Capture the cell that displays the provided text and extract its (X, Y) central coordinate. 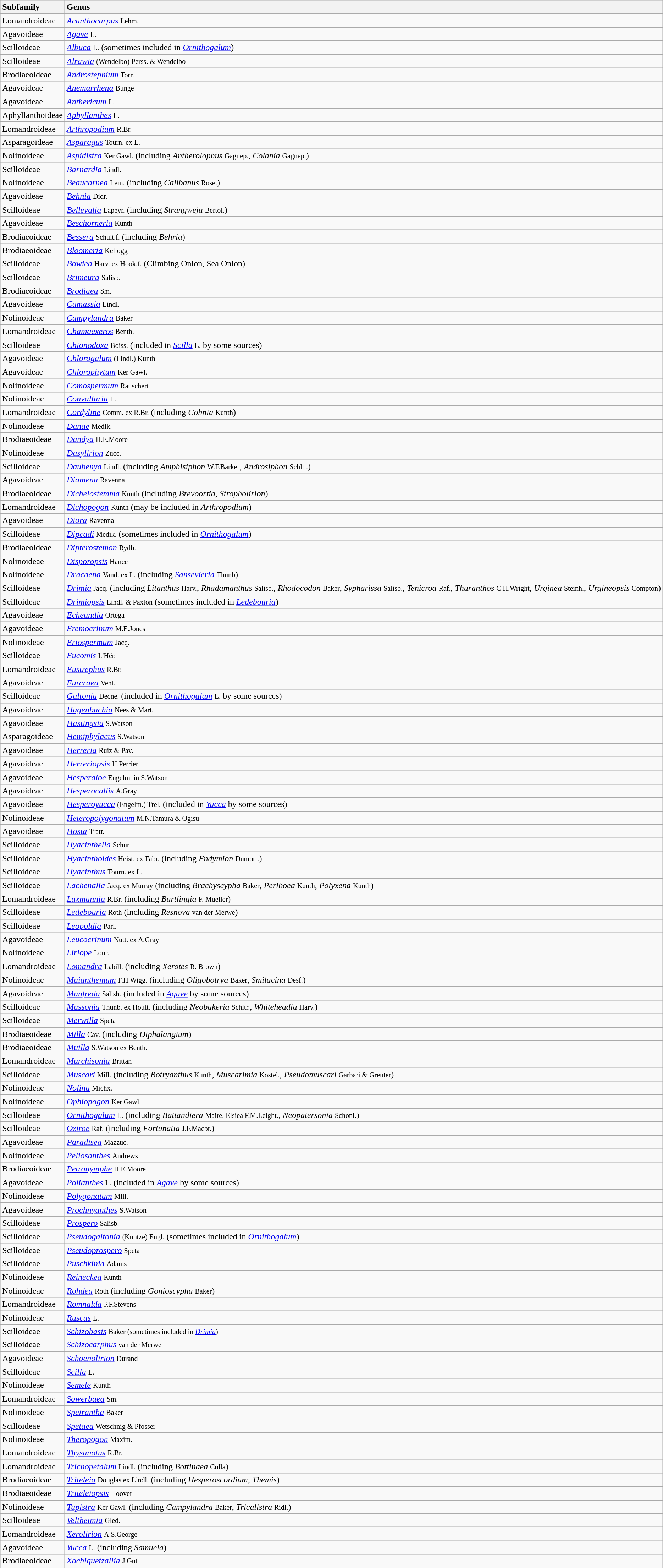
Peliosanthes Andrews (364, 1155)
Semele Kunth (364, 1385)
Leucocrinum Nutt. ex A.Gray (364, 939)
Subfamily (33, 7)
Xochiquetzallia J.Gut (364, 1561)
Hastingsia S.Watson (364, 723)
Eucomis L'Hér. (364, 656)
Albuca L. (sometimes included in Ornithogalum) (364, 48)
Bloomeria Kellogg (364, 250)
Oziroe Raf. (including Fortunatia J.F.Macbr.) (364, 1129)
Bessera Schult.f. (including Behria) (364, 237)
Androstephium Torr. (364, 75)
Agave L. (364, 34)
Eustrephus R.Br. (364, 669)
Hesperocallis A.Gray (364, 791)
Dichelostemma Kunth (including Brevoortia, Stropholirion) (364, 493)
Schizobasis Baker (sometimes included in Drimia) (364, 1331)
Muilla S.Watson ex Benth. (364, 1048)
Pseudogaltonia (Kuntze) Engl. (sometimes included in Ornithogalum) (364, 1236)
Acanthocarpus Lehm. (364, 21)
Cordyline Comm. ex R.Br. (including Cohnia Kunth) (364, 413)
Veltheimia Gled. (364, 1520)
Drimiopsis Lindl. & Paxton (sometimes included in Ledebouria) (364, 602)
Galtonia Decne. (included in Ornithogalum L. by some sources) (364, 696)
Hyacinthus Tourn. ex L. (364, 872)
Daubenya Lindl. (including Amphisiphon W.F.Barker, Androsiphon Schltr.) (364, 466)
Genus (364, 7)
Eriospermum Jacq. (364, 642)
Camassia Lindl. (364, 304)
Merwilla Speta (364, 1020)
Prospero Salisb. (364, 1223)
Bowiea Harv. ex Hook.f. (Climbing Onion, Sea Onion) (364, 264)
Heteropolygonatum M.N.Tamura & Ogisu (364, 818)
Liriope Lour. (364, 953)
Aphyllanthes L. (364, 115)
Ruscus L. (364, 1318)
Theropogon Maxim. (364, 1439)
Chlorophytum Ker Gawl. (364, 372)
Hagenbachia Nees & Mart. (364, 710)
Massonia Thunb. ex Houtt. (including Neobakeria Schltr., Whiteheadia Harv.) (364, 1007)
Lomandra Labill. (including Xerotes R. Brown) (364, 966)
Anthericum L. (364, 102)
Chamaexeros Benth. (364, 331)
Polianthes L. (included in Agave by some sources) (364, 1182)
Nolina Michx. (364, 1088)
Prochnyanthes S.Watson (364, 1209)
Schizocarphus van der Merwe (364, 1345)
Tupistra Ker Gawl. (including Campylandra Baker, Tricalistra Ridl.) (364, 1507)
Echeandia Ortega (364, 615)
Hesperoyucca (Engelm.) Trel. (included in Yucca by some sources) (364, 804)
Petronymphe H.E.Moore (364, 1169)
Asparagus Tourn. ex L. (364, 142)
Alrawia (Wendelbo) Perss. & Wendelbo (364, 61)
Maianthemum F.H.Wigg. (including Oligobotrya Baker, Smilacina Desf.) (364, 980)
Aspidistra Ker Gawl. (including Antherolophus Gagnep., Colania Gagnep.) (364, 155)
Arthropodium R.Br. (364, 129)
Puschkinia Adams (364, 1264)
Hemiphylacus S.Watson (364, 737)
Eremocrinum M.E.Jones (364, 629)
Dipterostemon Rydb. (364, 547)
Dandya H.E.Moore (364, 439)
Murchisonia Brittan (364, 1061)
Spetaea Wetschnig & Pfosser (364, 1426)
Polygonatum Mill. (364, 1196)
Campylandra Baker (364, 318)
Anemarrhena Bunge (364, 88)
Hyacinthoides Heist. ex Fabr. (including Endymion Dumort.) (364, 858)
Dasylirion Zucc. (364, 453)
Ledebouria Roth (including Resnova van der Merwe) (364, 912)
Triteleiopsis Hoover (364, 1493)
Lachenalia Jacq. ex Murray (including Brachyscypha Baker, Periboea Kunth, Polyxena Kunth) (364, 885)
Reineckea Kunth (364, 1277)
Dichopogon Kunth (may be included in Arthropodium) (364, 507)
Speirantha Baker (364, 1412)
Pseudoprospero Speta (364, 1250)
Trichopetalum Lindl. (including Bottinaea Colla) (364, 1466)
Herreria Ruiz & Pav. (364, 750)
Disporopsis Hance (364, 561)
Behnia Didr. (364, 196)
Dracaena Vand. ex L. (including Sansevieria Thunb) (364, 574)
Ophiopogon Ker Gawl. (364, 1102)
Herreriopsis H.Perrier (364, 764)
Furcraea Vent. (364, 683)
Diamena Ravenna (364, 480)
Ornithogalum L. (including Battandiera Maire, Elsiea F.M.Leight., Neopatersonia Schonl.) (364, 1115)
Manfreda Salisb. (included in Agave by some sources) (364, 993)
Convallaria L. (364, 399)
Brodiaea Sm. (364, 291)
Xerolirion A.S.George (364, 1534)
Chionodoxa Boiss. (included in Scilla L. by some sources) (364, 345)
Diora Ravenna (364, 520)
Thysanotus R.Br. (364, 1453)
Leopoldia Parl. (364, 926)
Dipcadi Medik. (sometimes included in Ornithogalum) (364, 534)
Rohdea Roth (including Gonioscypha Baker) (364, 1291)
Barnardia Lindl. (364, 169)
Triteleia Douglas ex Lindl. (including Hesperoscordium, Themis) (364, 1480)
Chlorogalum (Lindl.) Kunth (364, 358)
Milla Cav. (including Diphalangium) (364, 1034)
Aphyllanthoideae (33, 115)
Yucca L. (including Samuela) (364, 1547)
Bellevalia Lapeyr. (including Strangweja Bertol.) (364, 210)
Scilla L. (364, 1372)
Comospermum Rauschert (364, 385)
Paradisea Mazzuc. (364, 1142)
Romnalda P.F.Stevens (364, 1304)
Beschorneria Kunth (364, 223)
Hosta Tratt. (364, 831)
Hyacinthella Schur (364, 845)
Muscari Mill. (including Botryanthus Kunth, Muscarimia Kostel., Pseudomuscari Garbari & Greuter) (364, 1075)
Brimeura Salisb. (364, 277)
Beaucarnea Lem. (including Calibanus Rose.) (364, 183)
Laxmannia R.Br. (including Bartlingia F. Mueller) (364, 899)
Hesperaloe Engelm. in S.Watson (364, 777)
Danae Medik. (364, 426)
Schoenolirion Durand (364, 1358)
Sowerbaea Sm. (364, 1399)
